Pinpoint the cell where the given text exists, returning its [X, Y] midpoint coordinate. 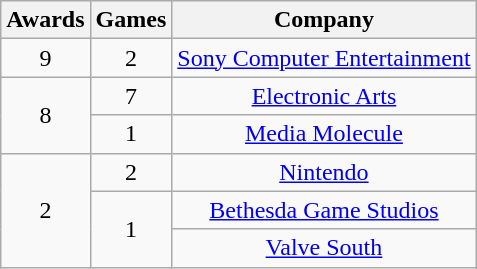
Nintendo [324, 172]
Valve South [324, 248]
9 [46, 58]
8 [46, 115]
Company [324, 20]
Sony Computer Entertainment [324, 58]
Bethesda Game Studios [324, 210]
Awards [46, 20]
Electronic Arts [324, 96]
Games [131, 20]
7 [131, 96]
Media Molecule [324, 134]
